From the cell containing the given text, extract its center point as (x, y) coordinate. 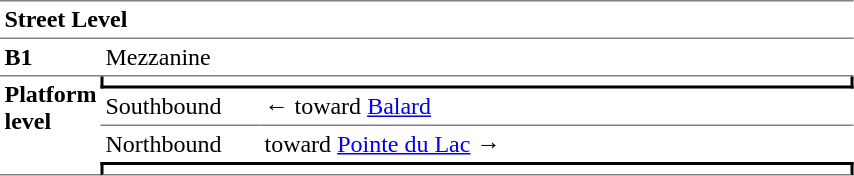
toward Pointe du Lac → (557, 144)
Street Level (427, 20)
B1 (50, 58)
Mezzanine (478, 58)
Northbound (180, 144)
← toward Balard (557, 107)
Southbound (180, 107)
Platform level (50, 126)
